Capture the cell that displays the provided text and extract its (X, Y) central coordinate. 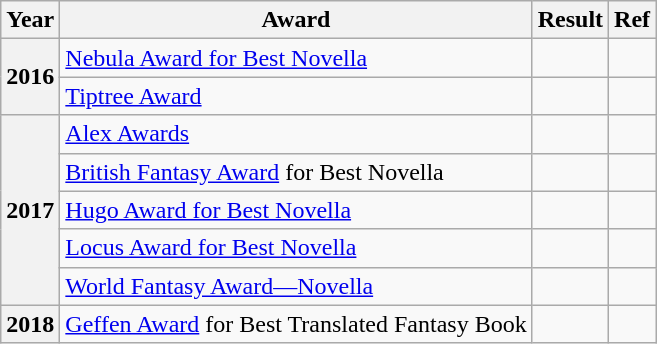
Locus Award for Best Novella (296, 248)
2016 (30, 77)
Year (30, 20)
2018 (30, 324)
Ref (632, 20)
Result (570, 20)
Geffen Award for Best Translated Fantasy Book (296, 324)
Award (296, 20)
Nebula Award for Best Novella (296, 58)
British Fantasy Award for Best Novella (296, 172)
2017 (30, 210)
Tiptree Award (296, 96)
World Fantasy Award—Novella (296, 286)
Alex Awards (296, 134)
Hugo Award for Best Novella (296, 210)
